Capture the cell that displays the provided text and extract its [X, Y] central coordinate. 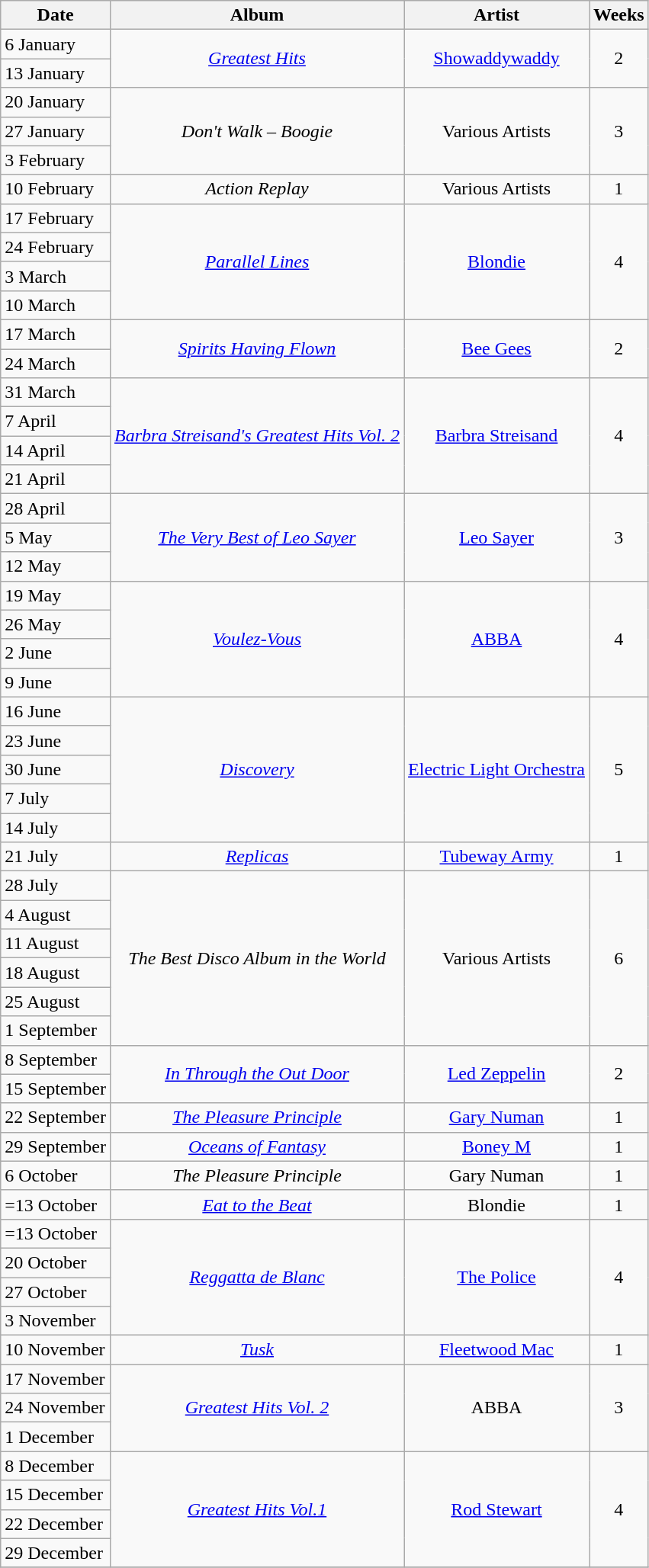
Reggatta de Blanc [256, 1277]
Parallel Lines [256, 261]
14 July [56, 827]
The Police [497, 1277]
Tubeway Army [497, 857]
8 December [56, 1466]
29 December [56, 1553]
Barbra Streisand [497, 436]
Date [56, 15]
13 January [56, 73]
25 August [56, 1002]
Oceans of Fantasy [256, 1146]
21 July [56, 857]
Rod Stewart [497, 1509]
Fleetwood Mac [497, 1350]
Action Replay [256, 189]
28 April [56, 508]
Greatest Hits Vol.1 [256, 1509]
20 October [56, 1262]
24 March [56, 364]
24 February [56, 247]
2 June [56, 653]
Leo Sayer [497, 537]
21 April [56, 479]
31 March [56, 393]
7 April [56, 422]
In Through the Out Door [256, 1074]
26 May [56, 624]
3 November [56, 1321]
16 June [56, 711]
17 February [56, 218]
Greatest Hits Vol. 2 [256, 1408]
Don't Walk – Boogie [256, 131]
Electric Light Orchestra [497, 769]
9 June [56, 682]
3 February [56, 160]
28 July [56, 886]
14 April [56, 451]
Artist [497, 15]
15 September [56, 1089]
10 March [56, 305]
The Very Best of Leo Sayer [256, 537]
Eat to the Beat [256, 1204]
1 September [56, 1031]
29 September [56, 1146]
Discovery [256, 769]
Showaddywaddy [497, 59]
17 November [56, 1379]
Weeks [618, 15]
Barbra Streisand's Greatest Hits Vol. 2 [256, 436]
Voulez-Vous [256, 639]
17 March [56, 334]
27 October [56, 1292]
23 June [56, 740]
Bee Gees [497, 348]
Replicas [256, 857]
Boney M [497, 1146]
5 May [56, 537]
18 August [56, 973]
6 [618, 958]
10 February [56, 189]
6 January [56, 44]
Greatest Hits [256, 59]
4 August [56, 915]
7 July [56, 798]
Album [256, 15]
5 [618, 769]
30 June [56, 769]
22 December [56, 1524]
27 January [56, 131]
10 November [56, 1350]
24 November [56, 1408]
Spirits Having Flown [256, 348]
22 September [56, 1117]
20 January [56, 102]
Led Zeppelin [497, 1074]
19 May [56, 595]
12 May [56, 566]
11 August [56, 944]
Tusk [256, 1350]
15 December [56, 1495]
6 October [56, 1175]
8 September [56, 1060]
The Best Disco Album in the World [256, 958]
1 December [56, 1437]
3 March [56, 276]
